Extract the [x, y] coordinate from the center of the cell holding the provided text.  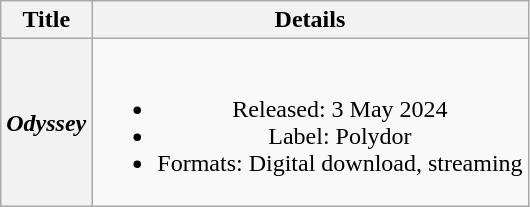
Details [310, 20]
Title [46, 20]
Odyssey [46, 122]
Released: 3 May 2024Label: PolydorFormats: Digital download, streaming [310, 122]
